Identify which cell holds the provided text, then report its (X, Y) central coordinate. 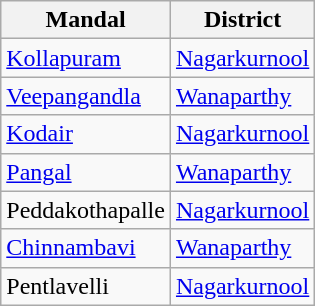
Pentlavelli (86, 286)
Kollapuram (86, 58)
Veepangandla (86, 96)
District (242, 20)
Pangal (86, 172)
Mandal (86, 20)
Kodair (86, 134)
Peddakothapalle (86, 210)
Chinnambavi (86, 248)
